Find where the given text appears and provide that cell's center as [X, Y] coordinate. 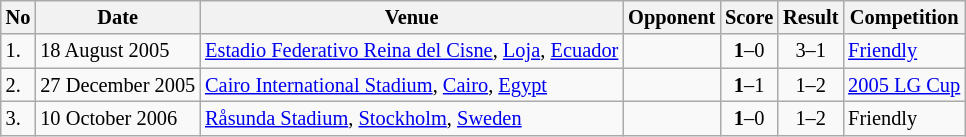
Result [810, 17]
Score [749, 17]
Opponent [672, 17]
Cairo International Stadium, Cairo, Egypt [412, 85]
3. [18, 118]
No [18, 17]
1. [18, 51]
10 October 2006 [118, 118]
1–1 [749, 85]
2. [18, 85]
Råsunda Stadium, Stockholm, Sweden [412, 118]
27 December 2005 [118, 85]
2005 LG Cup [904, 85]
18 August 2005 [118, 51]
Competition [904, 17]
3–1 [810, 51]
Date [118, 17]
Venue [412, 17]
Estadio Federativo Reina del Cisne, Loja, Ecuador [412, 51]
